For the text-containing cell, return its midpoint in [X, Y] coordinate format. 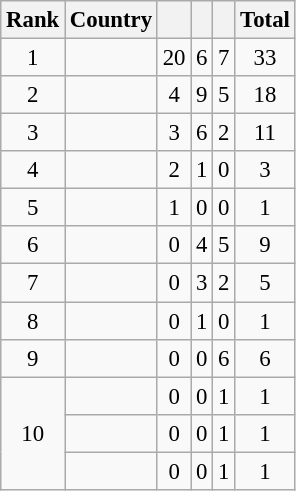
Total [265, 20]
33 [265, 58]
8 [33, 321]
20 [174, 58]
Country [112, 20]
11 [265, 133]
10 [33, 434]
18 [265, 95]
Rank [33, 20]
